Determine the (x, y) coordinate at the center of the cell enclosing the given text.  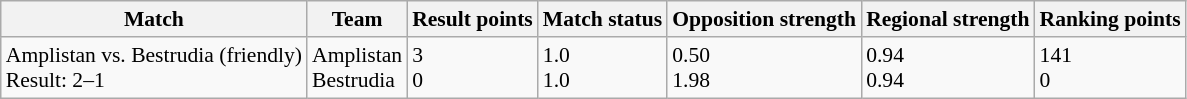
Result points (472, 19)
AmplistanBestrudia (357, 68)
Regional strength (948, 19)
Ranking points (1110, 19)
1.01.0 (602, 68)
0.940.94 (948, 68)
Amplistan vs. Bestrudia (friendly)Result: 2–1 (154, 68)
Team (357, 19)
1410 (1110, 68)
30 (472, 68)
Match status (602, 19)
0.501.98 (764, 68)
Opposition strength (764, 19)
Match (154, 19)
